Extract the (x, y) coordinate from the center of the cell holding the provided text.  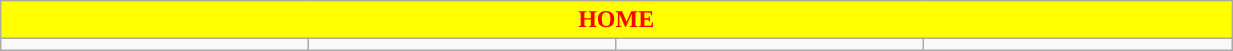
HOME (616, 20)
